From the cell containing the given text, extract its center point as (x, y) coordinate. 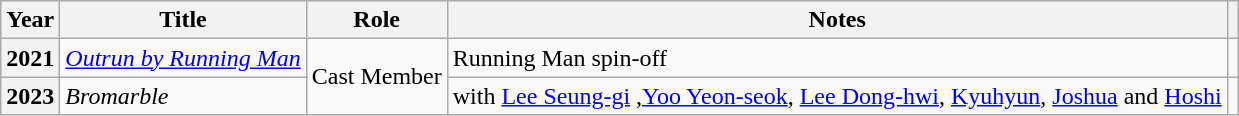
Bromarble (183, 96)
2023 (30, 96)
2021 (30, 58)
Outrun by Running Man (183, 58)
Notes (837, 20)
Year (30, 20)
Role (376, 20)
Title (183, 20)
Running Man spin-off (837, 58)
Cast Member (376, 77)
with Lee Seung-gi ,Yoo Yeon-seok, Lee Dong-hwi, Kyuhyun, Joshua and Hoshi (837, 96)
